Return the [X, Y] coordinate for the center point of the cell that contains the specified text.  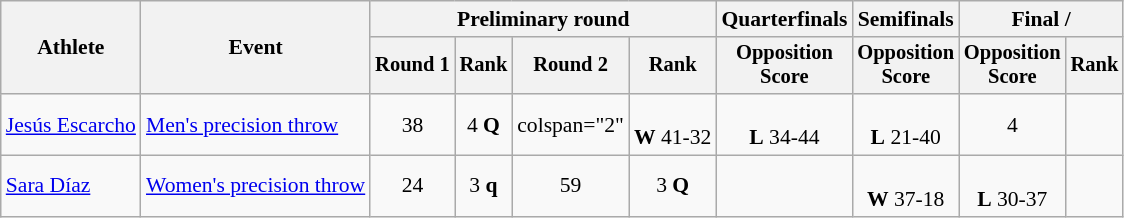
Men's precision throw [256, 124]
Sara Díaz [71, 186]
59 [570, 186]
3 q [484, 186]
colspan="2" [570, 124]
3 Q [672, 186]
Jesús Escarcho [71, 124]
Semifinals [906, 19]
4 [1012, 124]
W 37-18 [906, 186]
L 34-44 [784, 124]
Round 1 [412, 66]
Quarterfinals [784, 19]
L 21-40 [906, 124]
Event [256, 48]
W 41-32 [672, 124]
Final / [1041, 19]
4 Q [484, 124]
L 30-37 [1012, 186]
Preliminary round [543, 19]
Athlete [71, 48]
24 [412, 186]
Women's precision throw [256, 186]
38 [412, 124]
Round 2 [570, 66]
